Scan for the cell matching the given text and deliver its (x, y) coordinate at center. 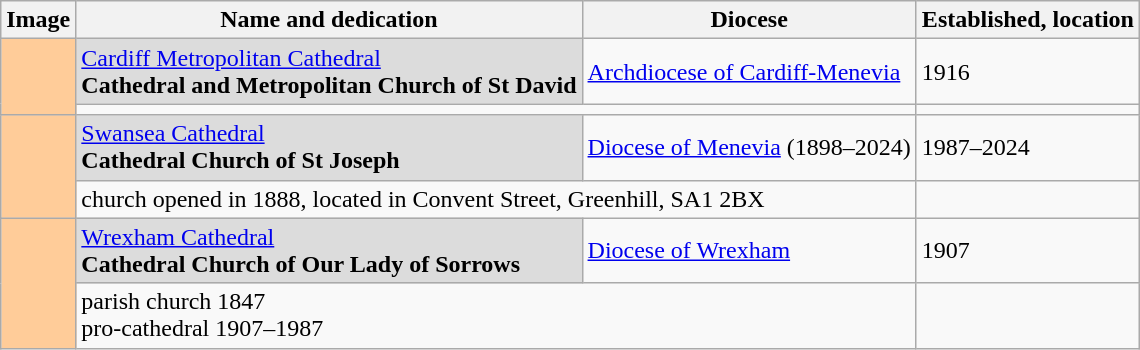
church opened in 1888, located in Convent Street, Greenhill, SA1 2BX (496, 199)
Cardiff Metropolitan CathedralCathedral and Metropolitan Church of St David (329, 72)
Diocese of Menevia (1898–2024) (749, 148)
Diocese of Wrexham (749, 250)
Wrexham CathedralCathedral Church of Our Lady of Sorrows (329, 250)
Image (38, 20)
1907 (1028, 250)
Name and dedication (329, 20)
Established, location (1028, 20)
Diocese (749, 20)
Swansea CathedralCathedral Church of St Joseph (329, 148)
parish church 1847pro-cathedral 1907–1987 (496, 316)
1916 (1028, 72)
1987–2024 (1028, 148)
Archdiocese of Cardiff-Menevia (749, 72)
